From the cell containing the given text, extract its center point as (x, y) coordinate. 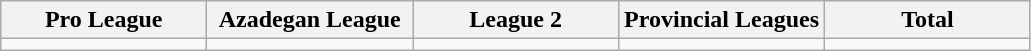
Azadegan League (310, 20)
Total (928, 20)
Provincial Leagues (722, 20)
League 2 (516, 20)
Pro League (104, 20)
